Detect which cell encompasses the target text, then output its (x, y) center coordinate. 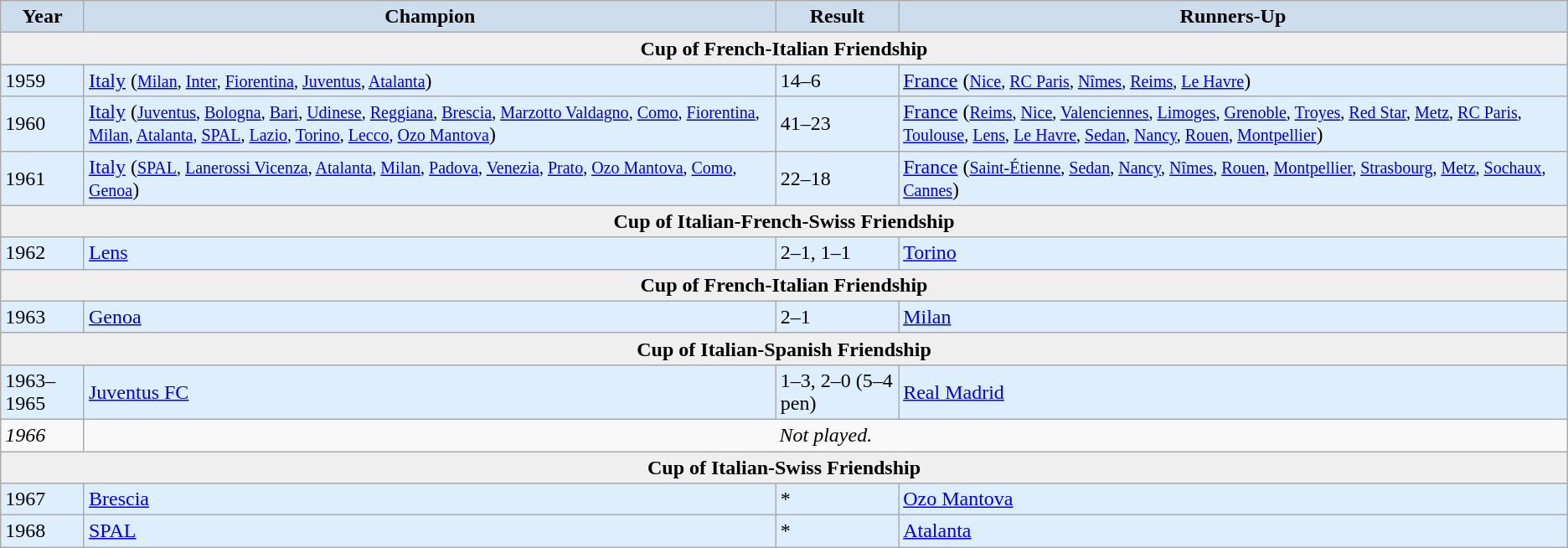
Milan (1233, 317)
1963–1965 (43, 392)
2–1, 1–1 (837, 253)
Lens (430, 253)
Year (43, 17)
Brescia (430, 499)
1967 (43, 499)
Italy (Milan, Inter, Fiorentina, Juventus, Atalanta) (430, 80)
France (Reims, Nice, Valenciennes, Limoges, Grenoble, Troyes, Red Star, Metz, RC Paris, Toulouse, Lens, Le Havre, Sedan, Nancy, Rouen, Montpellier) (1233, 124)
SPAL (430, 531)
France (Saint-Étienne, Sedan, Nancy, Nîmes, Rouen, Montpellier, Strasbourg, Metz, Sochaux, Cannes) (1233, 178)
Cup of Italian-French-Swiss Friendship (784, 221)
41–23 (837, 124)
Italy (SPAL, Lanerossi Vicenza, Atalanta, Milan, Padova, Venezia, Prato, Ozo Mantova, Como, Genoa) (430, 178)
Not played. (826, 435)
Result (837, 17)
1963 (43, 317)
Runners-Up (1233, 17)
Real Madrid (1233, 392)
1966 (43, 435)
Juventus FC (430, 392)
Ozo Mantova (1233, 499)
1961 (43, 178)
1959 (43, 80)
France (Nice, RC Paris, Nîmes, Reims, Le Havre) (1233, 80)
Genoa (430, 317)
1968 (43, 531)
1–3, 2–0 (5–4 pen) (837, 392)
22–18 (837, 178)
Champion (430, 17)
1960 (43, 124)
Atalanta (1233, 531)
Cup of Italian-Swiss Friendship (784, 467)
1962 (43, 253)
Torino (1233, 253)
2–1 (837, 317)
14–6 (837, 80)
Cup of Italian-Spanish Friendship (784, 349)
